Identify which cell holds the provided text, then report its [x, y] central coordinate. 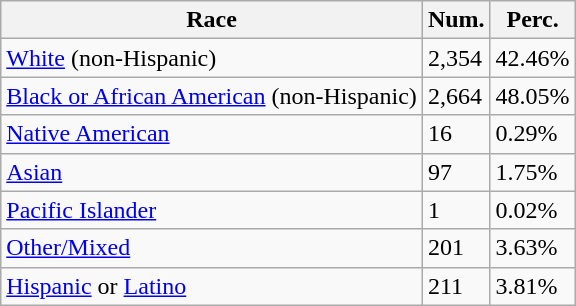
Hispanic or Latino [212, 286]
16 [456, 134]
Num. [456, 20]
Asian [212, 172]
0.29% [532, 134]
3.63% [532, 248]
2,664 [456, 96]
Other/Mixed [212, 248]
0.02% [532, 210]
201 [456, 248]
211 [456, 286]
Race [212, 20]
48.05% [532, 96]
42.46% [532, 58]
1 [456, 210]
Pacific Islander [212, 210]
Black or African American (non-Hispanic) [212, 96]
97 [456, 172]
3.81% [532, 286]
White (non-Hispanic) [212, 58]
Native American [212, 134]
2,354 [456, 58]
1.75% [532, 172]
Perc. [532, 20]
